For the text-containing cell, return its midpoint in [X, Y] coordinate format. 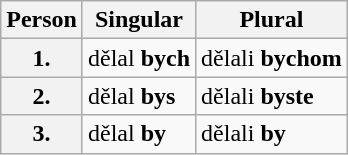
1. [42, 58]
Person [42, 20]
3. [42, 134]
2. [42, 96]
Singular [138, 20]
dělali bychom [272, 58]
Plural [272, 20]
dělali by [272, 134]
dělal by [138, 134]
dělal bych [138, 58]
dělali byste [272, 96]
dělal bys [138, 96]
